For the text-containing cell, return its midpoint in [x, y] coordinate format. 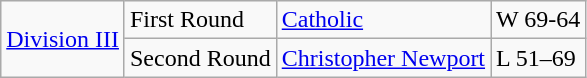
W 69-64 [538, 20]
L 51–69 [538, 58]
Second Round [200, 58]
Division III [63, 39]
Catholic [383, 20]
First Round [200, 20]
Christopher Newport [383, 58]
